Locate the cell with the specified text and output its (x, y) center coordinate. 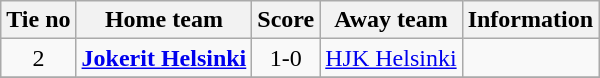
Tie no (38, 20)
Away team (391, 20)
1-0 (286, 58)
Home team (164, 20)
Score (286, 20)
Information (530, 20)
HJK Helsinki (391, 58)
2 (38, 58)
Jokerit Helsinki (164, 58)
